Extract the (X, Y) coordinate from the center of the cell holding the provided text.  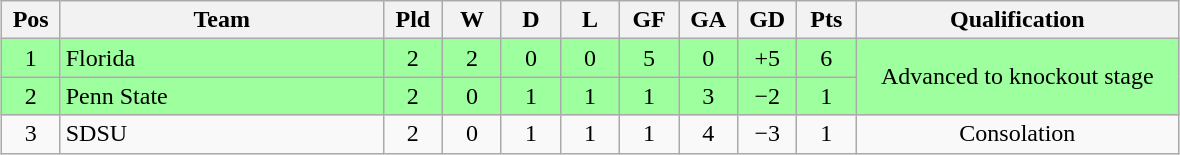
D (530, 20)
Pos (30, 20)
Advanced to knockout stage (1018, 77)
+5 (768, 58)
Pts (826, 20)
6 (826, 58)
Team (222, 20)
Qualification (1018, 20)
4 (708, 134)
GA (708, 20)
L (590, 20)
SDSU (222, 134)
Florida (222, 58)
−3 (768, 134)
5 (650, 58)
Consolation (1018, 134)
GF (650, 20)
Pld (412, 20)
−2 (768, 96)
W (472, 20)
GD (768, 20)
Penn State (222, 96)
